Return the [x, y] coordinate for the center point of the cell that contains the specified text.  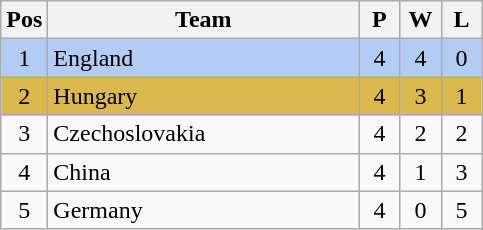
China [204, 172]
Czechoslovakia [204, 134]
England [204, 58]
Germany [204, 210]
Pos [24, 20]
W [420, 20]
Hungary [204, 96]
L [462, 20]
Team [204, 20]
P [380, 20]
